Identify which cell holds the provided text, then report its (X, Y) central coordinate. 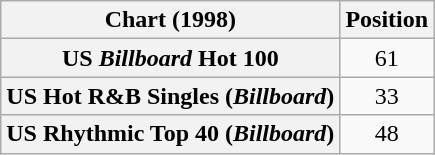
US Rhythmic Top 40 (Billboard) (170, 134)
Chart (1998) (170, 20)
Position (387, 20)
US Hot R&B Singles (Billboard) (170, 96)
US Billboard Hot 100 (170, 58)
61 (387, 58)
48 (387, 134)
33 (387, 96)
